Determine the [X, Y] coordinate at the center of the cell enclosing the given text.  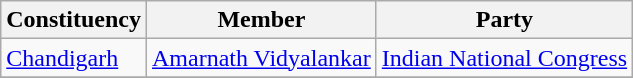
Party [504, 20]
Chandigarh [74, 58]
Indian National Congress [504, 58]
Constituency [74, 20]
Member [261, 20]
Amarnath Vidyalankar [261, 58]
